Return the (X, Y) coordinate for the center point of the cell that contains the specified text.  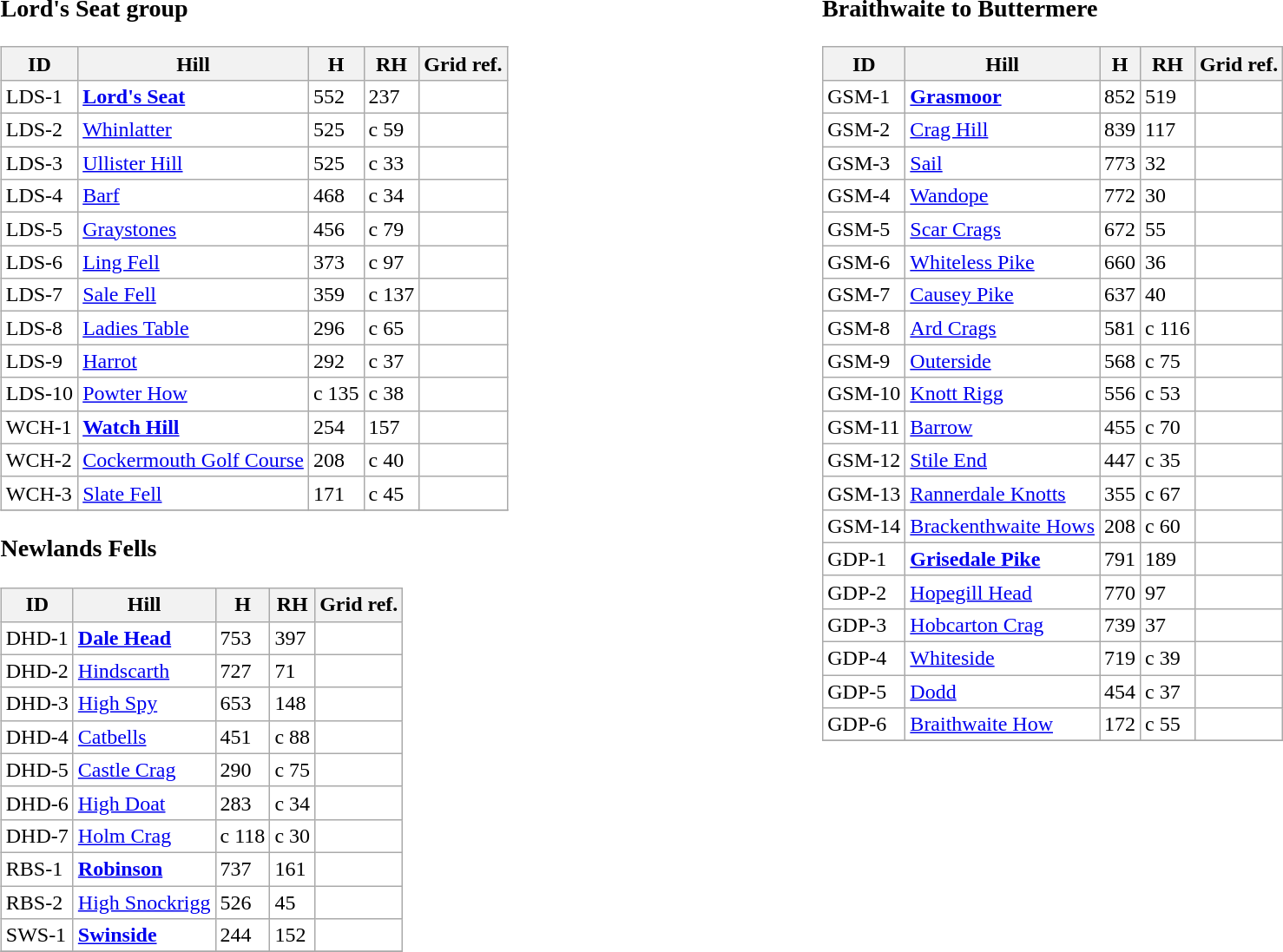
DHD-1 (36, 638)
292 (336, 361)
GSM-4 (865, 196)
c 30 (293, 836)
DHD-2 (36, 671)
RBS-1 (36, 869)
Ladies Table (194, 328)
454 (1120, 692)
290 (243, 770)
519 (1168, 96)
283 (243, 803)
Catbells (144, 737)
Hobcarton Crag (1003, 625)
Knott Rigg (1003, 394)
Whinlatter (194, 130)
c 53 (1168, 394)
GDP-6 (865, 725)
552 (336, 96)
LDS-1 (39, 96)
RBS-2 (36, 902)
Watch Hill (194, 427)
189 (1168, 559)
791 (1120, 559)
LDS-6 (39, 262)
254 (336, 427)
Stile End (1003, 460)
c 116 (1168, 328)
c 70 (1168, 427)
Ard Crags (1003, 328)
LDS-5 (39, 229)
c 39 (1168, 659)
653 (243, 704)
GSM-11 (865, 427)
117 (1168, 130)
45 (293, 902)
GDP-2 (865, 592)
468 (336, 196)
Ling Fell (194, 262)
High Spy (144, 704)
Whiteside (1003, 659)
DHD-7 (36, 836)
30 (1168, 196)
451 (243, 737)
Crag Hill (1003, 130)
Sale Fell (194, 295)
719 (1120, 659)
Hopegill Head (1003, 592)
Holm Crag (144, 836)
Dale Head (144, 638)
Scar Crags (1003, 229)
LDS-9 (39, 361)
456 (336, 229)
c 45 (391, 493)
Ullister Hill (194, 163)
c 59 (391, 130)
c 97 (391, 262)
660 (1120, 262)
556 (1120, 394)
581 (1120, 328)
Powter How (194, 394)
GSM-5 (865, 229)
71 (293, 671)
171 (336, 493)
Cockermouth Golf Course (194, 460)
Rannerdale Knotts (1003, 493)
c 79 (391, 229)
GSM-10 (865, 394)
Lord's Seat (194, 96)
157 (391, 427)
GSM-6 (865, 262)
397 (293, 638)
c 33 (391, 163)
Causey Pike (1003, 295)
Outerside (1003, 361)
770 (1120, 592)
739 (1120, 625)
359 (336, 295)
WCH-3 (39, 493)
High Snockrigg (144, 902)
DHD-4 (36, 737)
772 (1120, 196)
GDP-5 (865, 692)
852 (1120, 96)
LDS-10 (39, 394)
773 (1120, 163)
40 (1168, 295)
GSM-14 (865, 526)
GSM-2 (865, 130)
LDS-7 (39, 295)
637 (1120, 295)
753 (243, 638)
839 (1120, 130)
737 (243, 869)
c 65 (391, 328)
c 40 (391, 460)
172 (1120, 725)
GSM-13 (865, 493)
LDS-2 (39, 130)
c 88 (293, 737)
DHD-5 (36, 770)
727 (243, 671)
WCH-2 (39, 460)
36 (1168, 262)
Graystones (194, 229)
55 (1168, 229)
GSM-3 (865, 163)
161 (293, 869)
447 (1120, 460)
Wandope (1003, 196)
37 (1168, 625)
SWS-1 (36, 936)
Dodd (1003, 692)
148 (293, 704)
GSM-12 (865, 460)
c 60 (1168, 526)
c 55 (1168, 725)
Robinson (144, 869)
LDS-4 (39, 196)
GSM-1 (865, 96)
DHD-6 (36, 803)
c 137 (391, 295)
Brackenthwaite Hows (1003, 526)
Barf (194, 196)
97 (1168, 592)
DHD-3 (36, 704)
455 (1120, 427)
LDS-3 (39, 163)
GDP-4 (865, 659)
c 35 (1168, 460)
568 (1120, 361)
GDP-3 (865, 625)
Swinside (144, 936)
LDS-8 (39, 328)
672 (1120, 229)
Barrow (1003, 427)
Slate Fell (194, 493)
c 135 (336, 394)
Grasmoor (1003, 96)
Castle Crag (144, 770)
High Doat (144, 803)
GSM-9 (865, 361)
Sail (1003, 163)
GSM-8 (865, 328)
GDP-1 (865, 559)
152 (293, 936)
Braithwaite How (1003, 725)
c 67 (1168, 493)
Grisedale Pike (1003, 559)
Hindscarth (144, 671)
GSM-7 (865, 295)
237 (391, 96)
244 (243, 936)
Whiteless Pike (1003, 262)
Harrot (194, 361)
32 (1168, 163)
WCH-1 (39, 427)
296 (336, 328)
355 (1120, 493)
c 118 (243, 836)
c 38 (391, 394)
373 (336, 262)
526 (243, 902)
